Return the (X, Y) coordinate for the center point of the cell that contains the specified text.  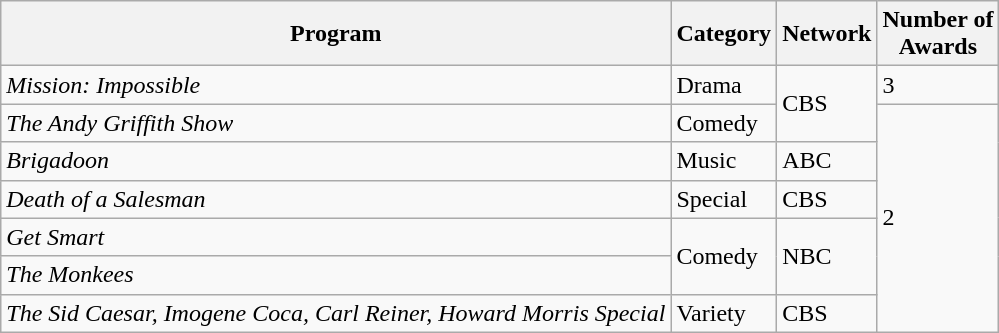
Music (724, 161)
Category (724, 34)
The Andy Griffith Show (336, 123)
Drama (724, 85)
3 (938, 85)
Number ofAwards (938, 34)
Variety (724, 313)
Get Smart (336, 237)
Network (827, 34)
NBC (827, 256)
Death of a Salesman (336, 199)
The Sid Caesar, Imogene Coca, Carl Reiner, Howard Morris Special (336, 313)
Mission: Impossible (336, 85)
Program (336, 34)
2 (938, 218)
Brigadoon (336, 161)
The Monkees (336, 275)
ABC (827, 161)
Special (724, 199)
